Scan for the cell matching the given text and deliver its [x, y] coordinate at center. 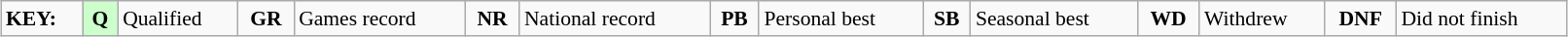
PB [735, 18]
WD [1168, 18]
National record [615, 18]
GR [267, 18]
Q [100, 18]
Withdrew [1263, 18]
Seasonal best [1054, 18]
Personal best [840, 18]
KEY: [42, 18]
SB [947, 18]
Did not finish [1481, 18]
DNF [1361, 18]
Games record [379, 18]
NR [492, 18]
Qualified [178, 18]
